Provide the (x, y) coordinate of the cell's center where the given text is located.  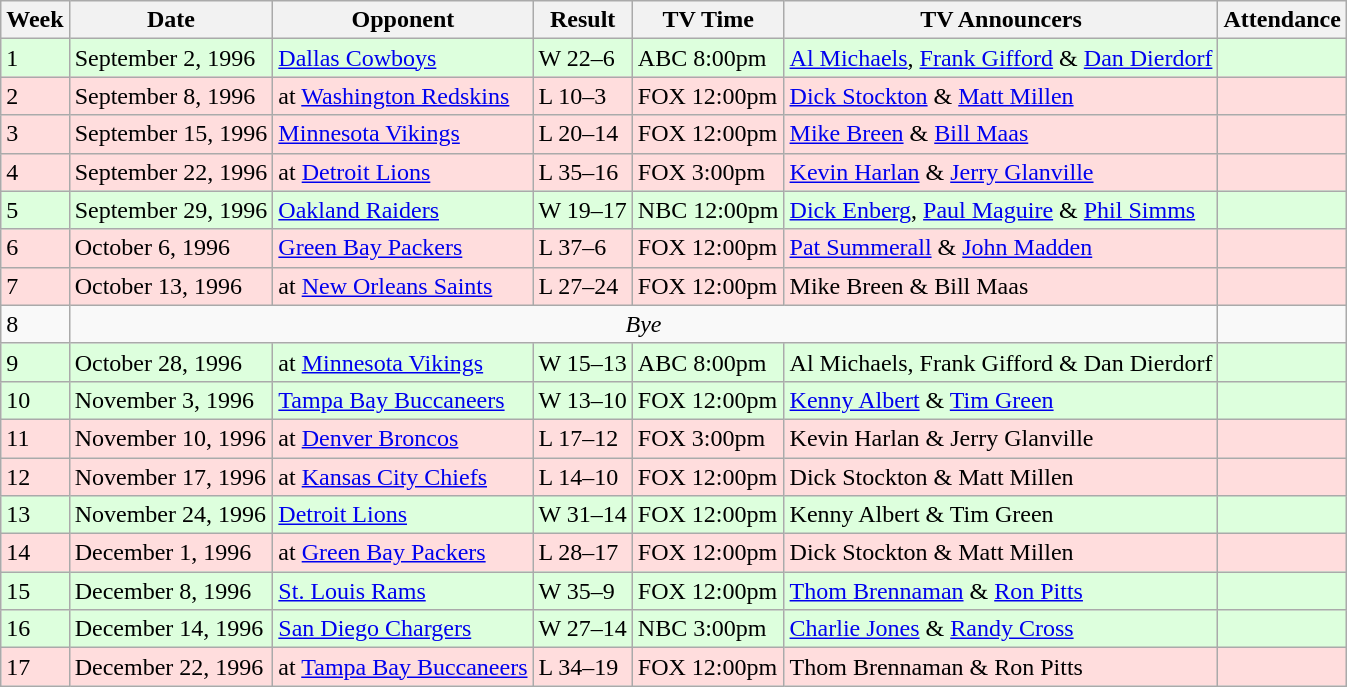
September 8, 1996 (171, 96)
L 37–6 (582, 248)
W 31–14 (582, 515)
September 29, 1996 (171, 210)
W 22–6 (582, 58)
6 (35, 248)
1 (35, 58)
TV Time (708, 20)
October 28, 1996 (171, 362)
Minnesota Vikings (403, 134)
9 (35, 362)
September 2, 1996 (171, 58)
8 (35, 324)
L 28–17 (582, 553)
September 15, 1996 (171, 134)
at New Orleans Saints (403, 286)
W 35–9 (582, 591)
at Green Bay Packers (403, 553)
16 (35, 629)
W 19–17 (582, 210)
L 10–3 (582, 96)
Dallas Cowboys (403, 58)
5 (35, 210)
Green Bay Packers (403, 248)
November 3, 1996 (171, 400)
L 27–24 (582, 286)
November 17, 1996 (171, 477)
December 1, 1996 (171, 553)
Attendance (1282, 20)
November 10, 1996 (171, 438)
Dick Enberg, Paul Maguire & Phil Simms (1001, 210)
at Denver Broncos (403, 438)
L 20–14 (582, 134)
at Minnesota Vikings (403, 362)
Oakland Raiders (403, 210)
12 (35, 477)
13 (35, 515)
at Washington Redskins (403, 96)
Charlie Jones & Randy Cross (1001, 629)
Detroit Lions (403, 515)
December 14, 1996 (171, 629)
W 15–13 (582, 362)
17 (35, 667)
TV Announcers (1001, 20)
San Diego Chargers (403, 629)
W 27–14 (582, 629)
October 13, 1996 (171, 286)
4 (35, 172)
St. Louis Rams (403, 591)
10 (35, 400)
October 6, 1996 (171, 248)
NBC 12:00pm (708, 210)
NBC 3:00pm (708, 629)
Opponent (403, 20)
15 (35, 591)
2 (35, 96)
Pat Summerall & John Madden (1001, 248)
14 (35, 553)
Week (35, 20)
at Detroit Lions (403, 172)
at Kansas City Chiefs (403, 477)
7 (35, 286)
Tampa Bay Buccaneers (403, 400)
December 8, 1996 (171, 591)
L 14–10 (582, 477)
Bye (644, 324)
Date (171, 20)
11 (35, 438)
September 22, 1996 (171, 172)
December 22, 1996 (171, 667)
L 34–19 (582, 667)
L 35–16 (582, 172)
at Tampa Bay Buccaneers (403, 667)
November 24, 1996 (171, 515)
W 13–10 (582, 400)
3 (35, 134)
Result (582, 20)
L 17–12 (582, 438)
